Output the (x, y) coordinate of the center of the cell containing the given text.  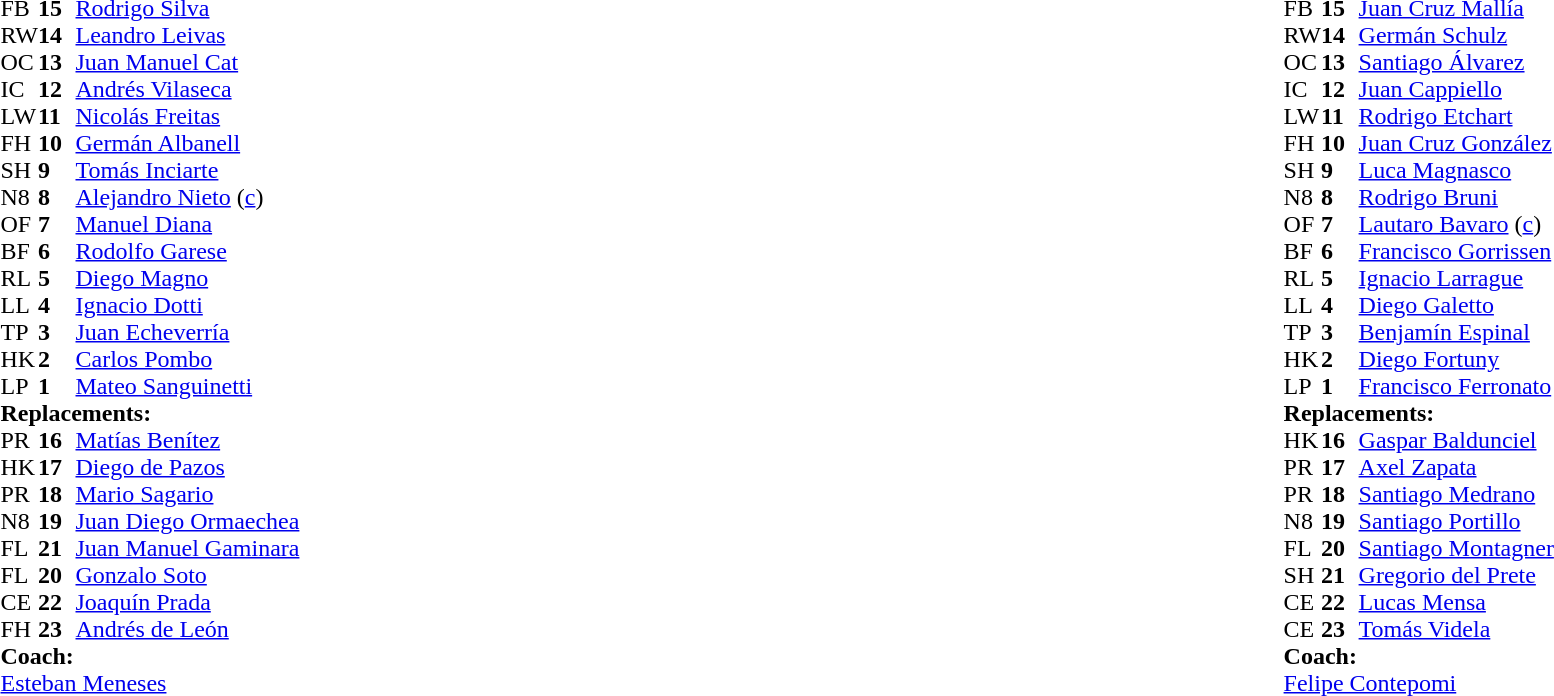
Francisco Gorrissen (1456, 252)
Juan Diego Ormaechea (188, 522)
Tomás Inciarte (188, 170)
Juan Echeverría (188, 332)
Mario Sagario (188, 494)
Alejandro Nieto (c) (188, 198)
Tomás Videla (1456, 630)
Leandro Leivas (188, 36)
Luca Magnasco (1456, 170)
Ignacio Dotti (188, 306)
Rodolfo Garese (188, 252)
Juan Cappiello (1456, 90)
Juan Manuel Gaminara (188, 548)
Rodrigo Bruni (1456, 198)
Joaquín Prada (188, 602)
Nicolás Freitas (188, 116)
Germán Schulz (1456, 36)
Matías Benítez (188, 440)
Rodrigo Etchart (1456, 116)
Diego Magno (188, 278)
Juan Cruz González (1456, 144)
Juan Manuel Cat (188, 62)
Ignacio Larrague (1456, 278)
Santiago Portillo (1456, 522)
Carlos Pombo (188, 360)
Francisco Ferronato (1456, 386)
Gregorio del Prete (1456, 576)
Santiago Medrano (1456, 494)
Santiago Montagner (1456, 548)
Andrés Vilaseca (188, 90)
Manuel Diana (188, 224)
Andrés de León (188, 630)
Diego Fortuny (1456, 360)
Gaspar Baldunciel (1456, 440)
Germán Albanell (188, 144)
Diego Galetto (1456, 306)
Gonzalo Soto (188, 576)
Axel Zapata (1456, 468)
Santiago Álvarez (1456, 62)
Lautaro Bavaro (c) (1456, 224)
Lucas Mensa (1456, 602)
Benjamín Espinal (1456, 332)
Diego de Pazos (188, 468)
Mateo Sanguinetti (188, 386)
